For the text-containing cell, return its midpoint in [x, y] coordinate format. 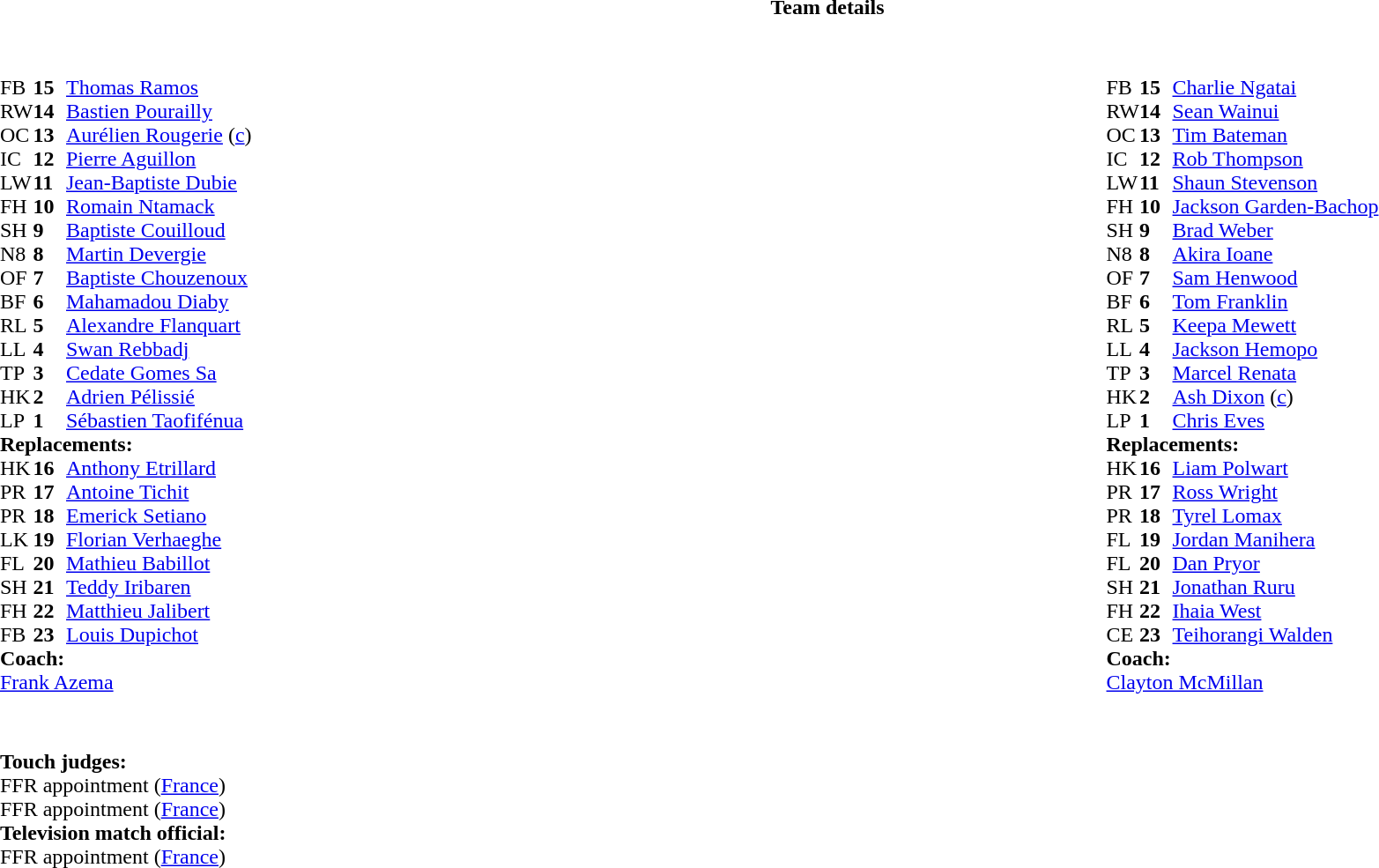
Baptiste Chouzenoux [159, 278]
Anthony Etrillard [159, 469]
Teddy Iribaren [159, 587]
Baptiste Couilloud [159, 231]
Jackson Hemopo [1276, 349]
Emerick Setiano [159, 516]
Bastien Pourailly [159, 111]
Jean-Baptiste Dubie [159, 183]
Jonathan Ruru [1276, 587]
Florian Verhaeghe [159, 539]
Shaun Stevenson [1276, 183]
Chris Eves [1276, 421]
Romain Ntamack [159, 206]
Mahamadou Diaby [159, 301]
Teihorangi Walden [1276, 634]
CE [1123, 634]
LK [17, 539]
Pierre Aguillon [159, 159]
Adrien Pélissié [159, 397]
Sean Wainui [1276, 111]
Charlie Ngatai [1276, 88]
Frank Azema [126, 682]
Tom Franklin [1276, 301]
Antoine Tichit [159, 492]
Ash Dixon (c) [1276, 397]
Liam Polwart [1276, 469]
Akira Ioane [1276, 254]
Jordan Manihera [1276, 539]
Ihaia West [1276, 612]
Swan Rebbadj [159, 349]
Ross Wright [1276, 492]
Jackson Garden-Bachop [1276, 206]
Cedate Gomes Sa [159, 374]
Clayton McMillan [1242, 682]
Thomas Ramos [159, 88]
Louis Dupichot [159, 634]
Alexandre Flanquart [159, 326]
Tyrel Lomax [1276, 516]
Marcel Renata [1276, 374]
Tim Bateman [1276, 136]
Dan Pryor [1276, 564]
Keepa Mewett [1276, 326]
Matthieu Jalibert [159, 612]
Martin Devergie [159, 254]
Aurélien Rougerie (c) [159, 136]
Brad Weber [1276, 231]
Rob Thompson [1276, 159]
Sébastien Taofifénua [159, 421]
Mathieu Babillot [159, 564]
Sam Henwood [1276, 278]
